Find where the given text appears and provide that cell's center as (X, Y) coordinate. 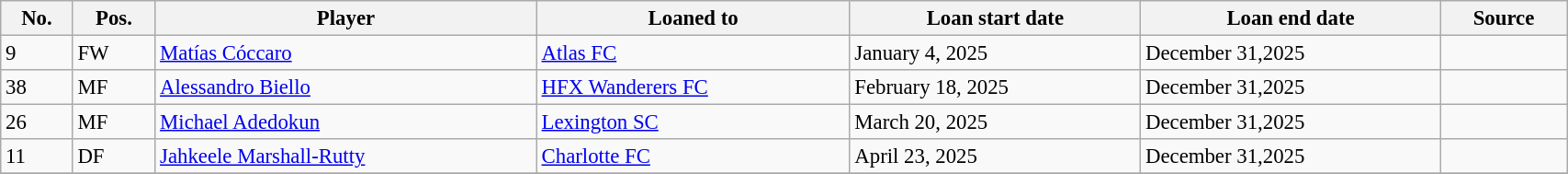
No. (37, 18)
March 20, 2025 (996, 122)
Alessandro Biello (346, 87)
38 (37, 87)
9 (37, 53)
Loan start date (996, 18)
Matías Cóccaro (346, 53)
Atlas FC (693, 53)
HFX Wanderers FC (693, 87)
11 (37, 157)
Michael Adedokun (346, 122)
FW (114, 53)
Loaned to (693, 18)
DF (114, 157)
February 18, 2025 (996, 87)
Player (346, 18)
Charlotte FC (693, 157)
Loan end date (1292, 18)
January 4, 2025 (996, 53)
April 23, 2025 (996, 157)
26 (37, 122)
Source (1503, 18)
Lexington SC (693, 122)
Jahkeele Marshall-Rutty (346, 157)
Pos. (114, 18)
